Find where the given text appears and provide that cell's center as (X, Y) coordinate. 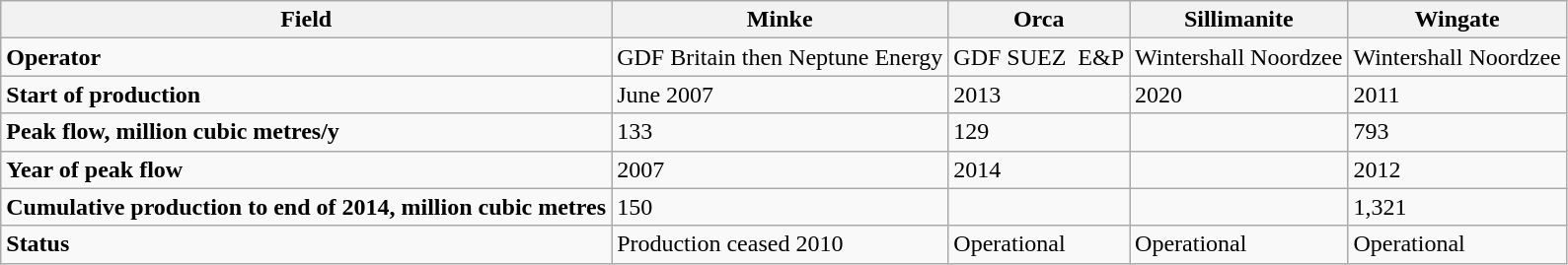
2013 (1039, 95)
GDF Britain then Neptune Energy (780, 57)
1,321 (1456, 207)
2020 (1239, 95)
2014 (1039, 169)
Year of peak flow (306, 169)
Minke (780, 20)
150 (780, 207)
Field (306, 20)
Start of production (306, 95)
793 (1456, 132)
2007 (780, 169)
Peak flow, million cubic metres/y (306, 132)
Production ceased 2010 (780, 244)
Sillimanite (1239, 20)
2012 (1456, 169)
GDF SUEZ E&P (1039, 57)
133 (780, 132)
June 2007 (780, 95)
Status (306, 244)
129 (1039, 132)
2011 (1456, 95)
Wingate (1456, 20)
Orca (1039, 20)
Operator (306, 57)
Cumulative production to end of 2014, million cubic metres (306, 207)
